Extract the [X, Y] coordinate from the center of the cell holding the provided text.  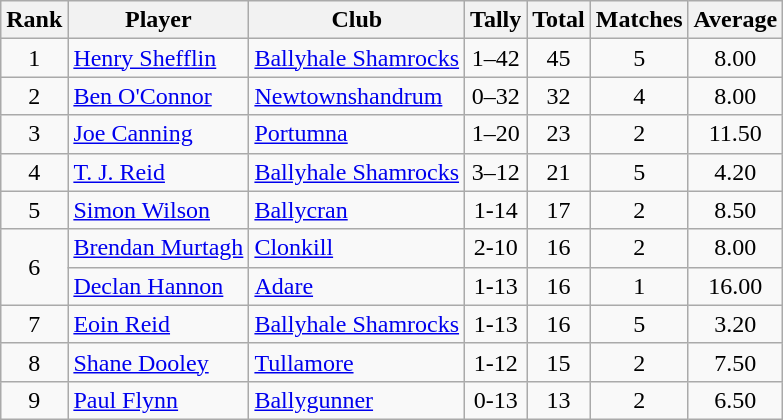
1-14 [496, 210]
3 [34, 134]
Henry Shefflin [158, 58]
11.50 [736, 134]
Paul Flynn [158, 400]
23 [559, 134]
9 [34, 400]
0-13 [496, 400]
Newtownshandrum [357, 96]
Declan Hannon [158, 286]
T. J. Reid [158, 172]
Brendan Murtagh [158, 248]
Clonkill [357, 248]
13 [559, 400]
Matches [639, 20]
16.00 [736, 286]
3.20 [736, 324]
45 [559, 58]
4.20 [736, 172]
1–42 [496, 58]
8 [34, 362]
3–12 [496, 172]
Joe Canning [158, 134]
Tullamore [357, 362]
Ballycran [357, 210]
Club [357, 20]
Average [736, 20]
6 [34, 267]
Player [158, 20]
Adare [357, 286]
7 [34, 324]
2-10 [496, 248]
Eoin Reid [158, 324]
8.50 [736, 210]
Tally [496, 20]
0–32 [496, 96]
Ballygunner [357, 400]
32 [559, 96]
Total [559, 20]
Ben O'Connor [158, 96]
Shane Dooley [158, 362]
Rank [34, 20]
21 [559, 172]
7.50 [736, 362]
1-12 [496, 362]
6.50 [736, 400]
Portumna [357, 134]
1–20 [496, 134]
15 [559, 362]
Simon Wilson [158, 210]
17 [559, 210]
